Output the [X, Y] coordinate of the center of the cell containing the given text.  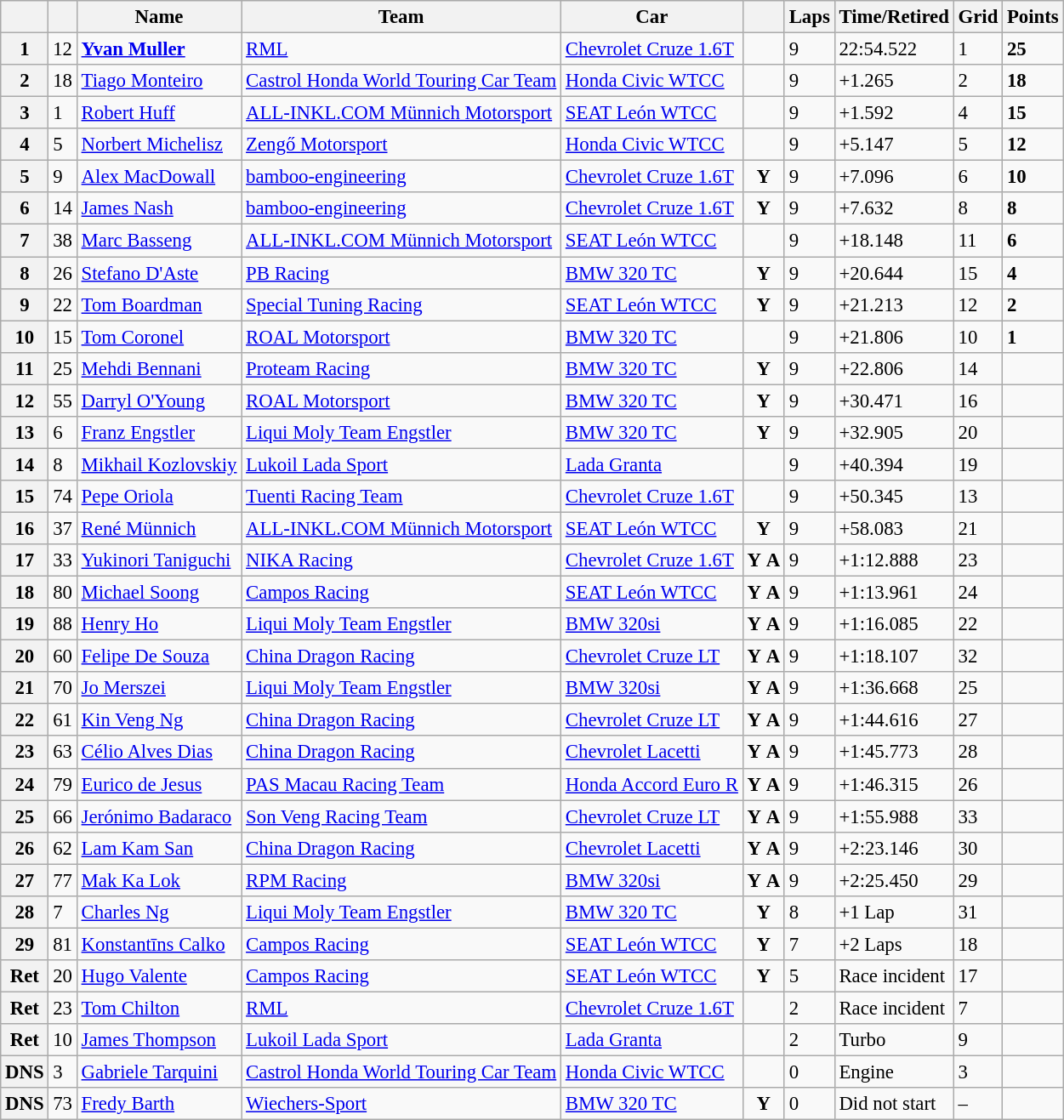
Mak Ka Lok [158, 880]
PB Racing [401, 273]
Jo Merszei [158, 688]
Tom Coronel [158, 337]
74 [63, 497]
32 [978, 657]
+22.806 [894, 368]
Norbert Michelisz [158, 145]
Stefano D'Aste [158, 273]
+7.096 [894, 177]
RPM Racing [401, 880]
79 [63, 784]
Car [652, 17]
31 [978, 912]
Henry Ho [158, 624]
73 [63, 1104]
+18.148 [894, 241]
René Münnich [158, 528]
62 [63, 848]
80 [63, 593]
+1.265 [894, 81]
– [978, 1104]
Grid [978, 17]
Alex MacDowall [158, 177]
Points [1033, 17]
Eurico de Jesus [158, 784]
Mehdi Bennani [158, 368]
+5.147 [894, 145]
PAS Macau Racing Team [401, 784]
Team [401, 17]
Célio Alves Dias [158, 753]
James Nash [158, 208]
+1:18.107 [894, 657]
+1:36.668 [894, 688]
63 [63, 753]
+2:23.146 [894, 848]
Mikhail Kozlovskiy [158, 464]
Tiago Monteiro [158, 81]
James Thompson [158, 1040]
+7.632 [894, 208]
Special Tuning Racing [401, 304]
Michael Soong [158, 593]
+30.471 [894, 401]
+40.394 [894, 464]
Laps [810, 17]
81 [63, 944]
Son Veng Racing Team [401, 816]
66 [63, 816]
88 [63, 624]
+1:13.961 [894, 593]
Jerónimo Badaraco [158, 816]
Franz Engstler [158, 433]
+1:46.315 [894, 784]
30 [978, 848]
Proteam Racing [401, 368]
Yvan Muller [158, 49]
Time/Retired [894, 17]
Turbo [894, 1040]
77 [63, 880]
Tom Chilton [158, 1008]
+21.213 [894, 304]
60 [63, 657]
Kin Veng Ng [158, 720]
Tom Boardman [158, 304]
61 [63, 720]
70 [63, 688]
Did not start [894, 1104]
Darryl O'Young [158, 401]
NIKA Racing [401, 560]
Yukinori Taniguchi [158, 560]
Fredy Barth [158, 1104]
Felipe De Souza [158, 657]
Gabriele Tarquini [158, 1072]
+1:44.616 [894, 720]
Konstantīns Calko [158, 944]
+2:25.450 [894, 880]
+32.905 [894, 433]
+20.644 [894, 273]
Robert Huff [158, 113]
38 [63, 241]
+1.592 [894, 113]
+2 Laps [894, 944]
Pepe Oriola [158, 497]
Lam Kam San [158, 848]
Wiechers-Sport [401, 1104]
Honda Accord Euro R [652, 784]
+50.345 [894, 497]
+1:45.773 [894, 753]
+21.806 [894, 337]
Zengő Motorsport [401, 145]
+1 Lap [894, 912]
22:54.522 [894, 49]
+1:55.988 [894, 816]
Tuenti Racing Team [401, 497]
Name [158, 17]
Charles Ng [158, 912]
+1:16.085 [894, 624]
+58.083 [894, 528]
+1:12.888 [894, 560]
Marc Basseng [158, 241]
Hugo Valente [158, 976]
55 [63, 401]
37 [63, 528]
Engine [894, 1072]
